Provide the (x, y) coordinate of the cell's center where the given text is located.  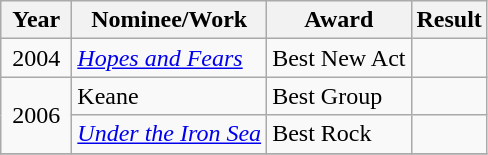
2004 (36, 58)
Best New Act (339, 58)
Keane (170, 96)
Result (449, 20)
Year (36, 20)
Nominee/Work (170, 20)
2006 (36, 115)
Best Rock (339, 134)
Best Group (339, 96)
Hopes and Fears (170, 58)
Under the Iron Sea (170, 134)
Award (339, 20)
